Detect which cell encompasses the target text, then output its (x, y) center coordinate. 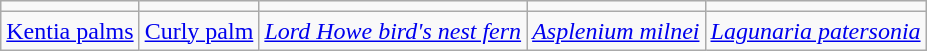
Asplenium milnei (616, 31)
Lagunaria patersonia (816, 31)
Curly palm (199, 31)
Kentia palms (70, 31)
Lord Howe bird's nest fern (393, 31)
